Determine the (X, Y) coordinate at the center of the cell enclosing the given text.  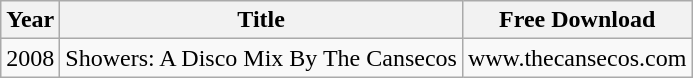
Free Download (576, 20)
Title (262, 20)
Showers: A Disco Mix By The Cansecos (262, 58)
www.thecansecos.com (576, 58)
2008 (30, 58)
Year (30, 20)
